Provide the (x, y) coordinate of the cell's center where the given text is located.  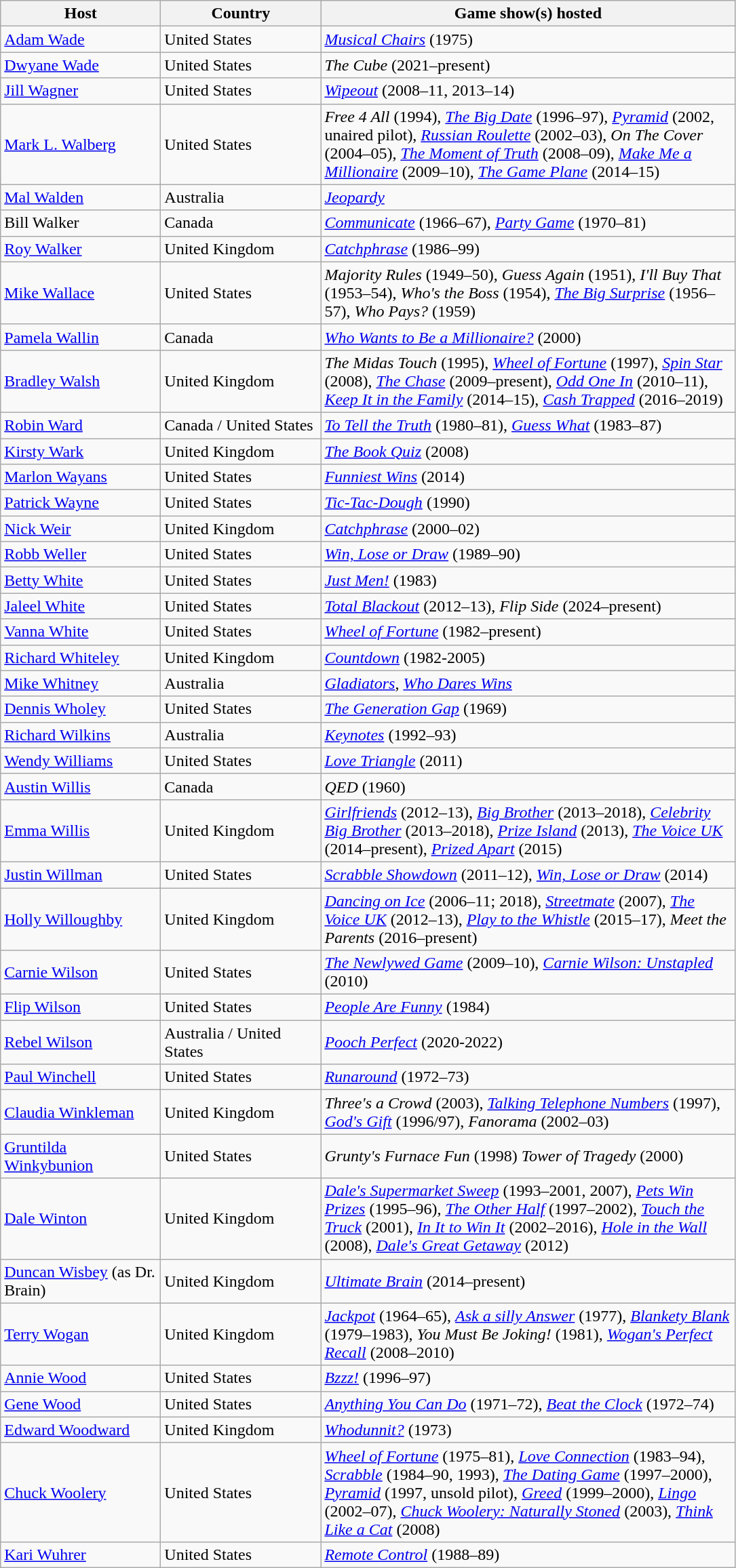
Vanna White (81, 632)
Paul Winchell (81, 1077)
Communicate (1966–67), Party Game (1970–81) (528, 223)
Robb Weller (81, 555)
Who Wants to Be a Millionaire? (2000) (528, 337)
Country (241, 14)
Bzzz! (1996–97) (528, 1378)
Robin Ward (81, 425)
Mark L. Walberg (81, 144)
Jaleel White (81, 606)
Wipeout (2008–11, 2013–14) (528, 91)
Gladiators, Who Dares Wins (528, 683)
Edward Woodward (81, 1430)
The Cube (2021–present) (528, 65)
Rebel Wilson (81, 1043)
Patrick Wayne (81, 503)
Dancing on Ice (2006–11; 2018), Streetmate (2007), The Voice UK (2012–13), Play to the Whistle (2015–17), Meet the Parents (2016–present) (528, 919)
Dwyane Wade (81, 65)
Jill Wagner (81, 91)
QED (1960) (528, 786)
Countdown (1982-2005) (528, 658)
Pamela Wallin (81, 337)
Win, Lose or Draw (1989–90) (528, 555)
Flip Wilson (81, 1007)
Funniest Wins (2014) (528, 477)
Richard Whiteley (81, 658)
Game show(s) hosted (528, 14)
To Tell the Truth (1980–81), Guess What (1983–87) (528, 425)
Roy Walker (81, 249)
Duncan Wisbey (as Dr. Brain) (81, 1281)
Austin Willis (81, 786)
Carnie Wilson (81, 972)
Richard Wilkins (81, 735)
Bradley Walsh (81, 381)
Betty White (81, 580)
Jackpot (1964–65), Ask a silly Answer (1977), Blankety Blank (1979–1983), You Must Be Joking! (1981), Wogan's Perfect Recall (2008–2010) (528, 1334)
Whodunnit? (1973) (528, 1430)
Mike Whitney (81, 683)
Love Triangle (2011) (528, 761)
Majority Rules (1949–50), Guess Again (1951), I'll Buy That (1953–54), Who's the Boss (1954), The Big Surprise (1956–57), Who Pays? (1959) (528, 293)
Just Men! (1983) (528, 580)
Adam Wade (81, 39)
Bill Walker (81, 223)
Remote Control (1988–89) (528, 1554)
Gruntilda Winkybunion (81, 1157)
Host (81, 14)
Keynotes (1992–93) (528, 735)
Emma Willis (81, 830)
Nick Weir (81, 529)
Dennis Wholey (81, 709)
Australia / United States (241, 1043)
People Are Funny (1984) (528, 1007)
Holly Willoughby (81, 919)
The Generation Gap (1969) (528, 709)
Catchphrase (1986–99) (528, 249)
Marlon Wayans (81, 477)
Mal Walden (81, 197)
Terry Wogan (81, 1334)
Ultimate Brain (2014–present) (528, 1281)
Catchphrase (2000–02) (528, 529)
Wheel of Fortune (1982–present) (528, 632)
Anything You Can Do (1971–72), Beat the Clock (1972–74) (528, 1404)
Total Blackout (2012–13), Flip Side (2024–present) (528, 606)
Tic-Tac-Dough (1990) (528, 503)
Gene Wood (81, 1404)
Justin Willman (81, 875)
Dale Winton (81, 1219)
Scrabble Showdown (2011–12), Win, Lose or Draw (2014) (528, 875)
Pooch Perfect (2020-2022) (528, 1043)
Mike Wallace (81, 293)
Jeopardy (528, 197)
The Newlywed Game (2009–10), Carnie Wilson: Unstapled (2010) (528, 972)
Three's a Crowd (2003), Talking Telephone Numbers (1997), God's Gift (1996/97), Fanorama (2002–03) (528, 1112)
Wendy Williams (81, 761)
Kari Wuhrer (81, 1554)
Runaround (1972–73) (528, 1077)
Annie Wood (81, 1378)
Chuck Woolery (81, 1492)
The Book Quiz (2008) (528, 451)
Grunty's Furnace Fun (1998) Tower of Tragedy (2000) (528, 1157)
Musical Chairs (1975) (528, 39)
Kirsty Wark (81, 451)
Claudia Winkleman (81, 1112)
Canada / United States (241, 425)
